Return (x, y) of the center of cell containing provided text 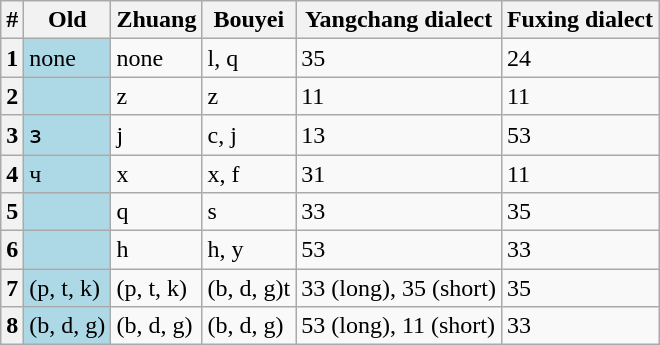
2 (12, 96)
53 (long), 11 (short) (399, 326)
13 (399, 135)
(b, d, g)t (249, 288)
Bouyei (249, 20)
q (156, 212)
4 (12, 173)
# (12, 20)
j (156, 135)
3 (12, 135)
c, j (249, 135)
5 (12, 212)
6 (12, 250)
h, y (249, 250)
Old (68, 20)
Yangchang dialect (399, 20)
s (249, 212)
Zhuang (156, 20)
Fuxing dialect (580, 20)
x, f (249, 173)
h (156, 250)
7 (12, 288)
ɜ (68, 135)
24 (580, 58)
31 (399, 173)
1 (12, 58)
x (156, 173)
33 (long), 35 (short) (399, 288)
l, q (249, 58)
8 (12, 326)
ч (68, 173)
